Capture the cell that displays the provided text and extract its (X, Y) central coordinate. 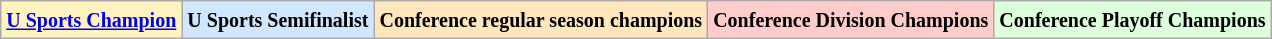
Conference Division Champions (851, 20)
U Sports Semifinalist (278, 20)
Conference regular season champions (541, 20)
Conference Playoff Champions (1132, 20)
U Sports Champion (92, 20)
